Provide the [X, Y] coordinate of the cell's center where the given text is located.  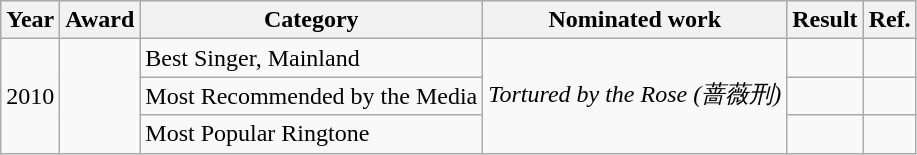
Nominated work [635, 20]
Category [312, 20]
2010 [30, 96]
Result [825, 20]
Most Popular Ringtone [312, 134]
Award [100, 20]
Year [30, 20]
Ref. [890, 20]
Best Singer, Mainland [312, 58]
Tortured by the Rose (蔷薇刑) [635, 96]
Most Recommended by the Media [312, 96]
